For the text-containing cell, return its midpoint in (X, Y) coordinate format. 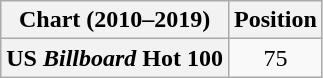
US Billboard Hot 100 (115, 58)
Position (276, 20)
75 (276, 58)
Chart (2010–2019) (115, 20)
